Search for the cell housing the specified text and yield its (X, Y) center coordinate. 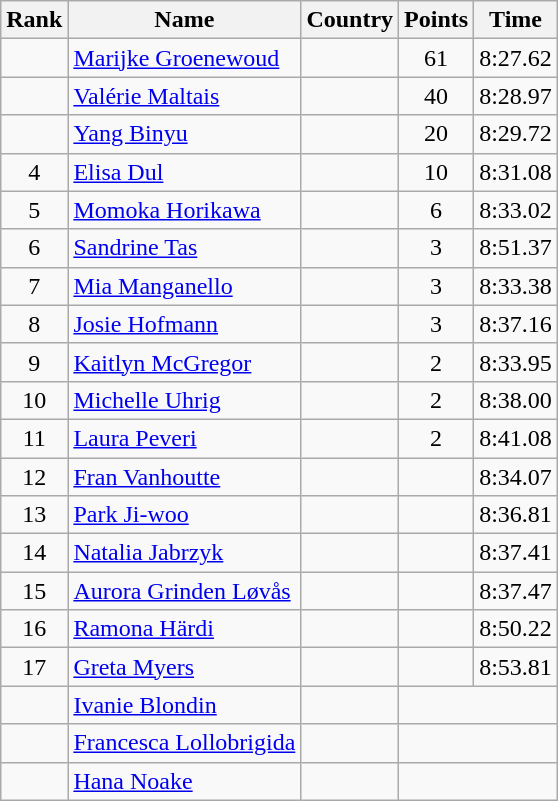
8:33.38 (516, 286)
Time (516, 20)
Ramona Härdi (184, 629)
Aurora Grinden Løvås (184, 591)
11 (34, 438)
8:37.47 (516, 591)
Michelle Uhrig (184, 400)
5 (34, 210)
8 (34, 324)
Josie Hofmann (184, 324)
8:28.97 (516, 96)
8:34.07 (516, 477)
Greta Myers (184, 667)
8:36.81 (516, 515)
16 (34, 629)
20 (436, 134)
8:41.08 (516, 438)
8:51.37 (516, 248)
12 (34, 477)
15 (34, 591)
17 (34, 667)
8:33.95 (516, 362)
8:37.16 (516, 324)
Marijke Groenewoud (184, 58)
Momoka Horikawa (184, 210)
8:50.22 (516, 629)
Name (184, 20)
61 (436, 58)
Fran Vanhoutte (184, 477)
8:29.72 (516, 134)
Francesca Lollobrigida (184, 743)
Ivanie Blondin (184, 705)
4 (34, 172)
Elisa Dul (184, 172)
Points (436, 20)
8:38.00 (516, 400)
Park Ji-woo (184, 515)
Natalia Jabrzyk (184, 553)
9 (34, 362)
Mia Manganello (184, 286)
7 (34, 286)
8:53.81 (516, 667)
8:33.02 (516, 210)
8:31.08 (516, 172)
8:27.62 (516, 58)
Country (350, 20)
Laura Peveri (184, 438)
Sandrine Tas (184, 248)
13 (34, 515)
8:37.41 (516, 553)
Rank (34, 20)
Kaitlyn McGregor (184, 362)
Hana Noake (184, 781)
Valérie Maltais (184, 96)
14 (34, 553)
40 (436, 96)
Yang Binyu (184, 134)
